Provide the (x, y) coordinate of the cell's center where the given text is located.  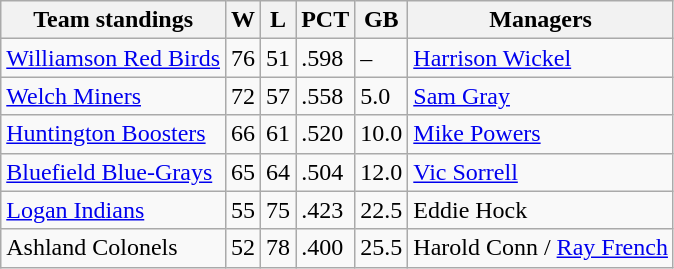
.558 (326, 96)
.400 (326, 248)
Harrison Wickel (541, 58)
66 (244, 134)
61 (278, 134)
GB (382, 20)
57 (278, 96)
Team standings (114, 20)
51 (278, 58)
Mike Powers (541, 134)
25.5 (382, 248)
72 (244, 96)
Harold Conn / Ray French (541, 248)
78 (278, 248)
65 (244, 172)
76 (244, 58)
.504 (326, 172)
22.5 (382, 210)
Williamson Red Birds (114, 58)
.423 (326, 210)
Huntington Boosters (114, 134)
Logan Indians (114, 210)
64 (278, 172)
Welch Miners (114, 96)
55 (244, 210)
Managers (541, 20)
5.0 (382, 96)
Eddie Hock (541, 210)
10.0 (382, 134)
Ashland Colonels (114, 248)
Sam Gray (541, 96)
PCT (326, 20)
52 (244, 248)
Bluefield Blue-Grays (114, 172)
12.0 (382, 172)
.520 (326, 134)
Vic Sorrell (541, 172)
W (244, 20)
.598 (326, 58)
– (382, 58)
L (278, 20)
75 (278, 210)
